Search for the cell housing the specified text and yield its [x, y] center coordinate. 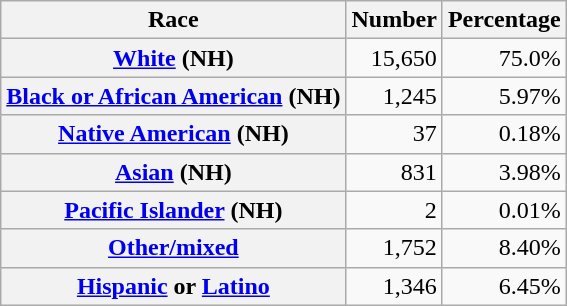
2 [394, 210]
1,245 [394, 96]
5.97% [504, 96]
1,346 [394, 286]
White (NH) [174, 58]
Percentage [504, 20]
Race [174, 20]
Other/mixed [174, 248]
831 [394, 172]
0.18% [504, 134]
0.01% [504, 210]
3.98% [504, 172]
Number [394, 20]
Hispanic or Latino [174, 286]
Pacific Islander (NH) [174, 210]
Native American (NH) [174, 134]
Black or African American (NH) [174, 96]
6.45% [504, 286]
15,650 [394, 58]
37 [394, 134]
1,752 [394, 248]
75.0% [504, 58]
8.40% [504, 248]
Asian (NH) [174, 172]
